Output the [X, Y] coordinate of the center of the cell containing the given text.  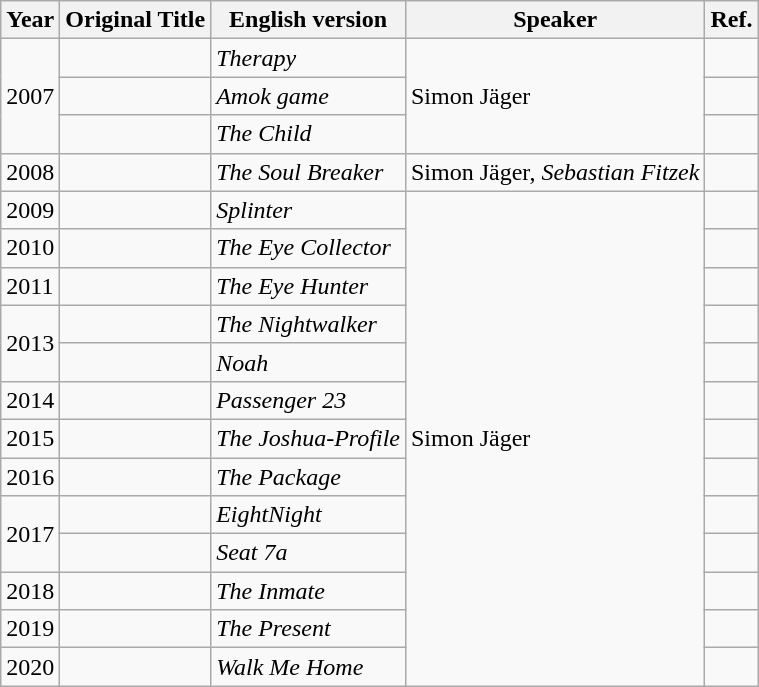
2016 [30, 477]
2015 [30, 438]
2011 [30, 286]
Original Title [136, 20]
The Package [308, 477]
The Eye Hunter [308, 286]
English version [308, 20]
Seat 7a [308, 553]
2007 [30, 96]
The Eye Collector [308, 248]
Noah [308, 362]
The Soul Breaker [308, 172]
2020 [30, 667]
2009 [30, 210]
Speaker [554, 20]
2019 [30, 629]
2014 [30, 400]
Ref. [732, 20]
EightNight [308, 515]
2010 [30, 248]
Year [30, 20]
Passenger 23 [308, 400]
Simon Jäger, Sebastian Fitzek [554, 172]
2018 [30, 591]
2013 [30, 343]
Walk Me Home [308, 667]
The Nightwalker [308, 324]
The Child [308, 134]
Therapy [308, 58]
Amok game [308, 96]
Splinter [308, 210]
2008 [30, 172]
The Present [308, 629]
2017 [30, 534]
The Inmate [308, 591]
The Joshua-Profile [308, 438]
